Extract the (X, Y) coordinate from the center of the cell holding the provided text.  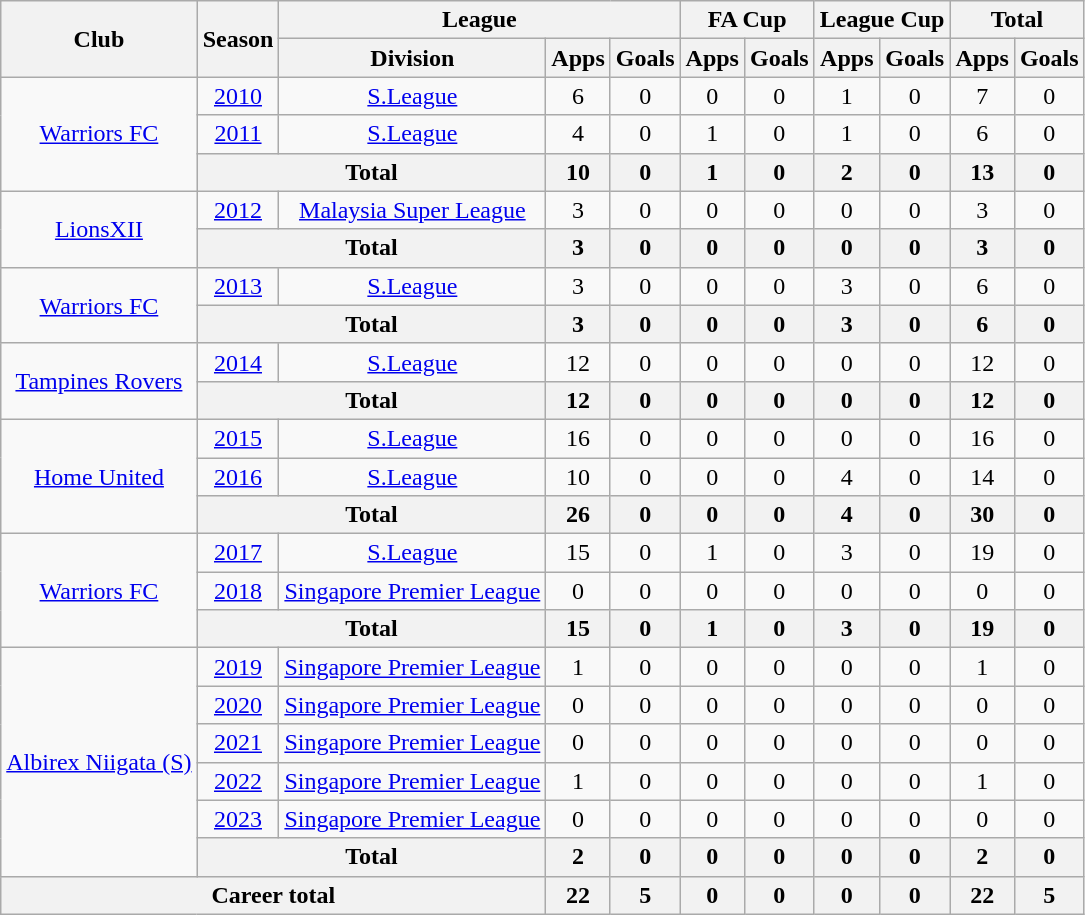
13 (982, 172)
2022 (238, 781)
Season (238, 39)
2011 (238, 134)
Tampines Rovers (99, 381)
2018 (238, 591)
30 (982, 515)
2013 (238, 286)
Career total (274, 895)
2021 (238, 743)
2019 (238, 667)
26 (578, 515)
2014 (238, 362)
14 (982, 477)
2020 (238, 705)
League Cup (882, 20)
Home United (99, 476)
2016 (238, 477)
7 (982, 96)
2012 (238, 210)
2017 (238, 553)
Albirex Niigata (S) (99, 762)
2010 (238, 96)
League (480, 20)
LionsXII (99, 229)
2023 (238, 819)
Club (99, 39)
Malaysia Super League (412, 210)
FA Cup (747, 20)
2015 (238, 438)
Division (412, 58)
